Extract the (x, y) coordinate from the center of the cell holding the provided text.  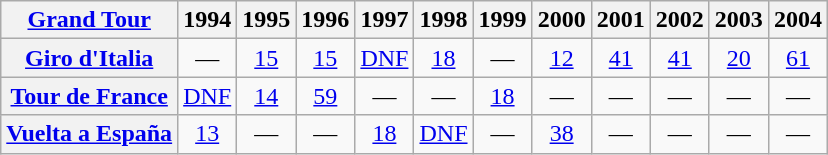
2000 (562, 20)
1995 (266, 20)
Tour de France (90, 96)
14 (266, 96)
2002 (680, 20)
2001 (620, 20)
Grand Tour (90, 20)
61 (798, 58)
59 (326, 96)
12 (562, 58)
2004 (798, 20)
1999 (502, 20)
2003 (738, 20)
Giro d'Italia (90, 58)
1994 (208, 20)
1996 (326, 20)
1998 (444, 20)
13 (208, 134)
38 (562, 134)
Vuelta a España (90, 134)
20 (738, 58)
1997 (384, 20)
